Locate the cell with the specified text and output its [x, y] center coordinate. 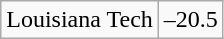
–20.5 [190, 19]
Louisiana Tech [80, 19]
